From the cell containing the given text, extract its center point as (X, Y) coordinate. 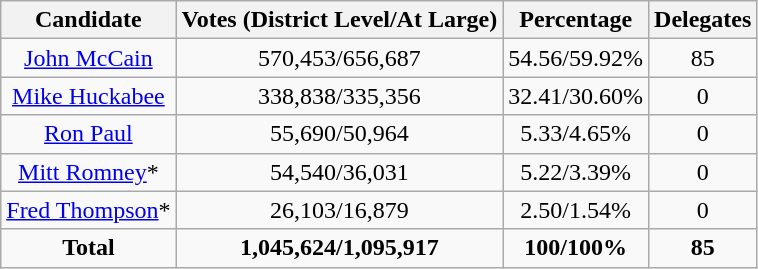
Fred Thompson* (88, 210)
570,453/656,687 (340, 58)
Mike Huckabee (88, 96)
John McCain (88, 58)
Percentage (576, 20)
5.33/4.65% (576, 134)
Votes (District Level/At Large) (340, 20)
1,045,624/1,095,917 (340, 248)
338,838/335,356 (340, 96)
Candidate (88, 20)
Mitt Romney* (88, 172)
32.41/30.60% (576, 96)
55,690/50,964 (340, 134)
Total (88, 248)
Delegates (703, 20)
26,103/16,879 (340, 210)
54,540/36,031 (340, 172)
2.50/1.54% (576, 210)
54.56/59.92% (576, 58)
5.22/3.39% (576, 172)
100/100% (576, 248)
Ron Paul (88, 134)
